For the text-containing cell, return its midpoint in (X, Y) coordinate format. 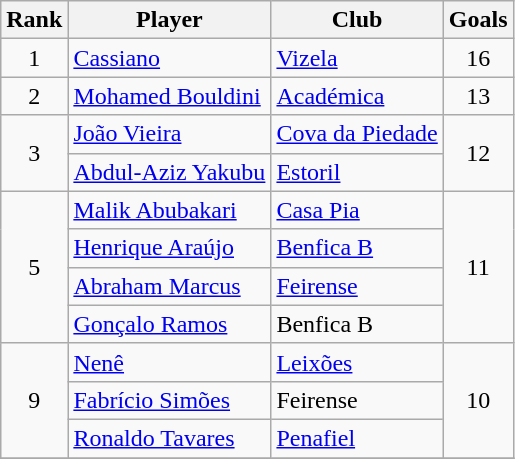
Casa Pia (357, 210)
Cova da Piedade (357, 134)
Gonçalo Ramos (170, 324)
Goals (478, 20)
10 (478, 400)
11 (478, 267)
Rank (34, 20)
Penafiel (357, 438)
Ronaldo Tavares (170, 438)
Player (170, 20)
Estoril (357, 172)
Vizela (357, 58)
2 (34, 96)
Henrique Araújo (170, 248)
Académica (357, 96)
Malik Abubakari (170, 210)
3 (34, 153)
João Vieira (170, 134)
12 (478, 153)
9 (34, 400)
Leixões (357, 362)
16 (478, 58)
Mohamed Bouldini (170, 96)
5 (34, 267)
13 (478, 96)
Nenê (170, 362)
Abraham Marcus (170, 286)
Club (357, 20)
Cassiano (170, 58)
Abdul-Aziz Yakubu (170, 172)
1 (34, 58)
Fabrício Simões (170, 400)
